Output the [X, Y] coordinate of the center of the cell containing the given text.  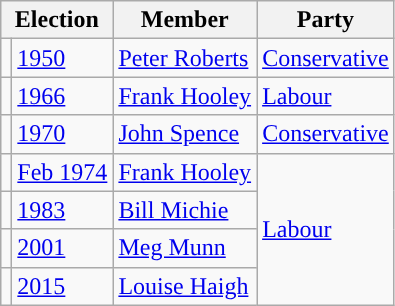
2015 [62, 286]
Member [185, 20]
Party [326, 20]
John Spence [185, 134]
2001 [62, 248]
Louise Haigh [185, 286]
1970 [62, 134]
1966 [62, 96]
Peter Roberts [185, 58]
Feb 1974 [62, 172]
1983 [62, 210]
Meg Munn [185, 248]
Bill Michie [185, 210]
1950 [62, 58]
Election [57, 20]
